Scan for the cell matching the given text and deliver its (x, y) coordinate at center. 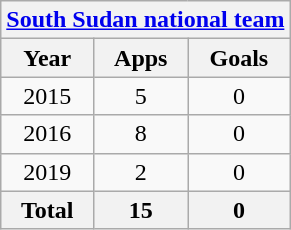
Apps (141, 58)
South Sudan national team (146, 20)
Total (48, 210)
8 (141, 134)
2016 (48, 134)
Goals (239, 58)
5 (141, 96)
2019 (48, 172)
Year (48, 58)
2015 (48, 96)
15 (141, 210)
2 (141, 172)
